Pinpoint the cell where the given text exists, returning its [x, y] midpoint coordinate. 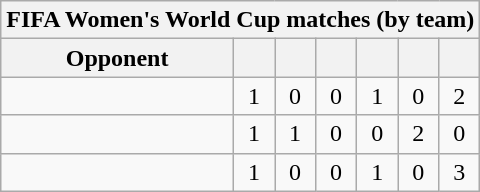
Opponent [118, 58]
FIFA Women's World Cup matches (by team) [240, 20]
3 [460, 172]
